Detect which cell encompasses the target text, then output its (x, y) center coordinate. 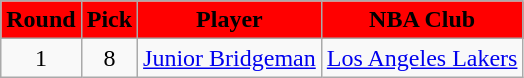
Pick (109, 20)
Los Angeles Lakers (422, 58)
Junior Bridgeman (230, 58)
8 (109, 58)
1 (41, 58)
Player (230, 20)
NBA Club (422, 20)
Round (41, 20)
